Determine the (x, y) coordinate at the center of the cell enclosing the given text.  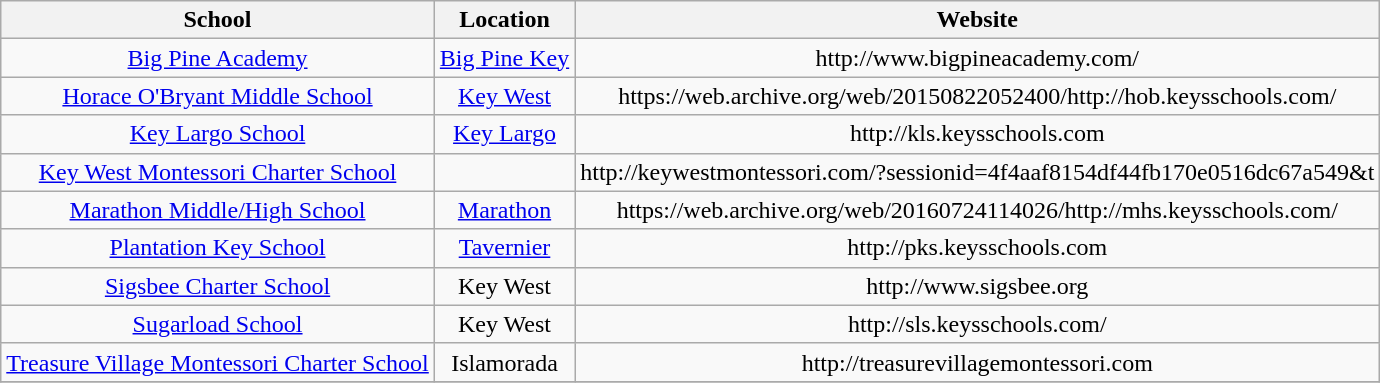
Marathon Middle/High School (218, 210)
https://web.archive.org/web/20160724114026/http://mhs.keysschools.com/ (978, 210)
http://treasurevillagemontessori.com (978, 362)
Tavernier (504, 248)
Key Largo School (218, 134)
http://keywestmontessori.com/?sessionid=4f4aaf8154df44fb170e0516dc67a549&t (978, 172)
Plantation Key School (218, 248)
Location (504, 20)
Sugarload School (218, 324)
http://www.sigsbee.org (978, 286)
Marathon (504, 210)
http://www.bigpineacademy.com/ (978, 58)
http://sls.keysschools.com/ (978, 324)
Horace O'Bryant Middle School (218, 96)
Big Pine Academy (218, 58)
http://kls.keysschools.com (978, 134)
Key West Montessori Charter School (218, 172)
http://pks.keysschools.com (978, 248)
Key Largo (504, 134)
Website (978, 20)
Big Pine Key (504, 58)
https://web.archive.org/web/20150822052400/http://hob.keysschools.com/ (978, 96)
Treasure Village Montessori Charter School (218, 362)
Sigsbee Charter School (218, 286)
School (218, 20)
Islamorada (504, 362)
